For the text-containing cell, return its midpoint in [x, y] coordinate format. 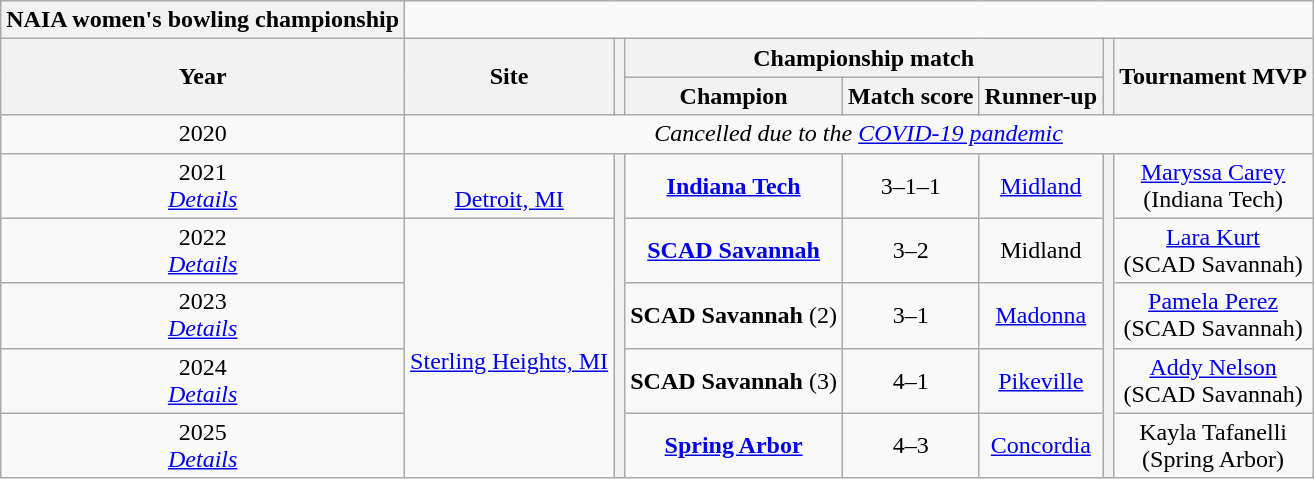
Indiana Tech [734, 186]
3–1 [910, 316]
2025 Details [203, 446]
Kayla Tafanelli(Spring Arbor) [1214, 446]
SCAD Savannah (3) [734, 380]
2023 Details [203, 316]
Tournament MVP [1214, 77]
Championship match [864, 58]
Sterling Heights, MI [510, 348]
3–1–1 [910, 186]
Champion [734, 96]
Year [203, 77]
Lara Kurt(SCAD Savannah) [1214, 250]
Runner-up [1041, 96]
Pikeville [1041, 380]
Madonna [1041, 316]
3–2 [910, 250]
Concordia [1041, 446]
2021 Details [203, 186]
4–3 [910, 446]
2024 Details [203, 380]
SCAD Savannah [734, 250]
Detroit, MI [510, 186]
Match score [910, 96]
4–1 [910, 380]
Spring Arbor [734, 446]
2020 [203, 134]
SCAD Savannah (2) [734, 316]
NAIA women's bowling championship [203, 20]
Cancelled due to the COVID-19 pandemic [859, 134]
Site [510, 77]
Addy Nelson(SCAD Savannah) [1214, 380]
Maryssa Carey(Indiana Tech) [1214, 186]
2022 Details [203, 250]
Pamela Perez(SCAD Savannah) [1214, 316]
